From the cell containing the given text, extract its center point as [x, y] coordinate. 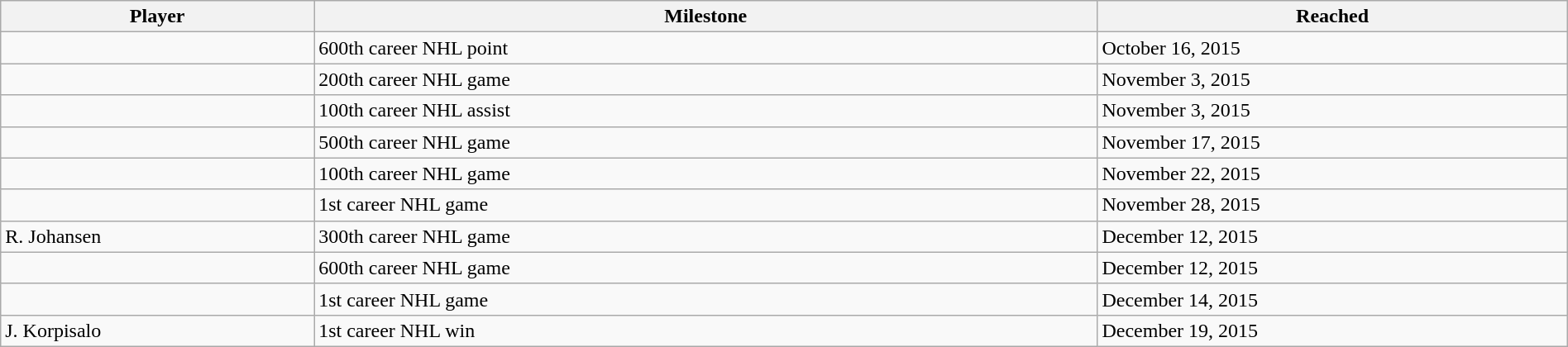
November 17, 2015 [1332, 142]
100th career NHL game [706, 173]
100th career NHL assist [706, 111]
R. Johansen [157, 236]
November 28, 2015 [1332, 205]
Player [157, 17]
October 16, 2015 [1332, 48]
200th career NHL game [706, 79]
November 22, 2015 [1332, 173]
December 19, 2015 [1332, 330]
600th career NHL game [706, 268]
December 14, 2015 [1332, 299]
300th career NHL game [706, 236]
1st career NHL win [706, 330]
600th career NHL point [706, 48]
Milestone [706, 17]
Reached [1332, 17]
500th career NHL game [706, 142]
J. Korpisalo [157, 330]
